From the cell containing the given text, extract its center point as [X, Y] coordinate. 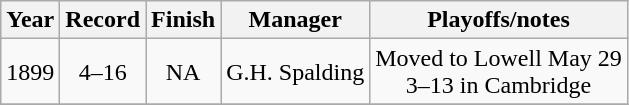
Year [30, 20]
1899 [30, 72]
Record [103, 20]
Moved to Lowell May 293–13 in Cambridge [499, 72]
NA [184, 72]
Finish [184, 20]
4–16 [103, 72]
Manager [296, 20]
G.H. Spalding [296, 72]
Playoffs/notes [499, 20]
